Identify which cell holds the provided text, then report its [x, y] central coordinate. 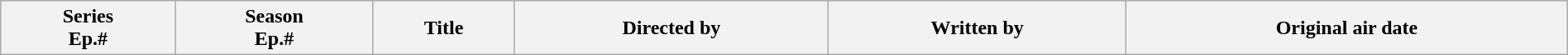
Written by [978, 28]
Title [443, 28]
Original air date [1347, 28]
Directed by [672, 28]
SeasonEp.# [275, 28]
SeriesEp.# [88, 28]
